Scan for the cell matching the given text and deliver its [x, y] coordinate at center. 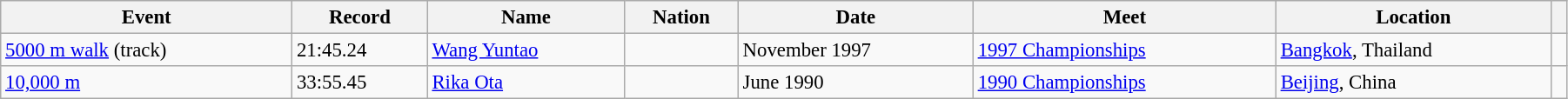
Beijing, China [1413, 82]
Event [146, 17]
Meet [1124, 17]
1997 Championships [1124, 50]
33:55.45 [360, 82]
June 1990 [855, 82]
Rika Ota [526, 82]
November 1997 [855, 50]
21:45.24 [360, 50]
Date [855, 17]
Bangkok, Thailand [1413, 50]
5000 m walk (track) [146, 50]
Name [526, 17]
Location [1413, 17]
Record [360, 17]
10,000 m [146, 82]
1990 Championships [1124, 82]
Nation [682, 17]
Wang Yuntao [526, 50]
